Detect which cell encompasses the target text, then output its (x, y) center coordinate. 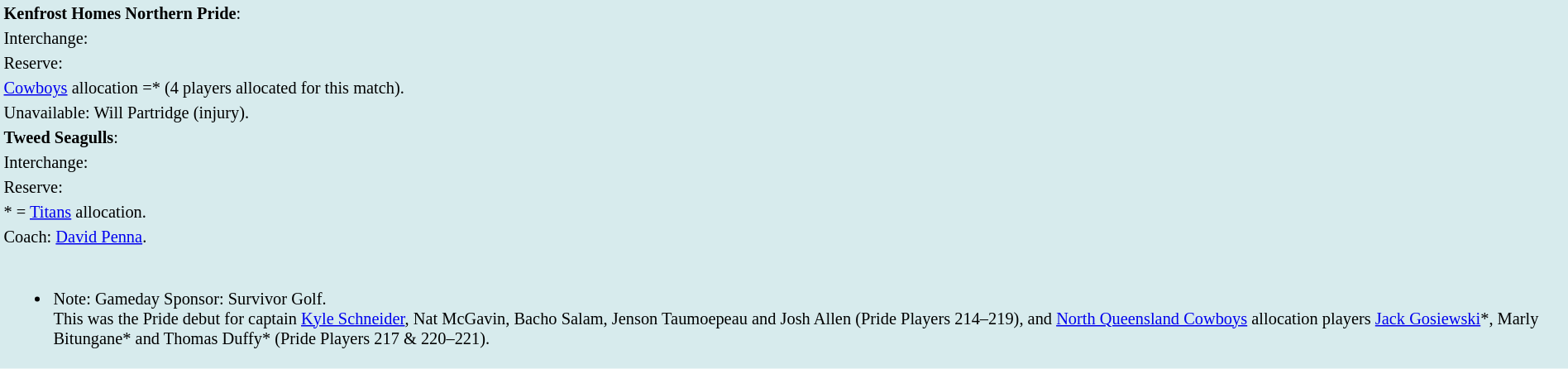
Coach: David Penna. (784, 237)
Tweed Seagulls: (784, 137)
Cowboys allocation =* (4 players allocated for this match). (784, 88)
Kenfrost Homes Northern Pride: (784, 13)
* = Titans allocation. (784, 212)
Unavailable: Will Partridge (injury). (784, 113)
